Detect which cell encompasses the target text, then output its [x, y] center coordinate. 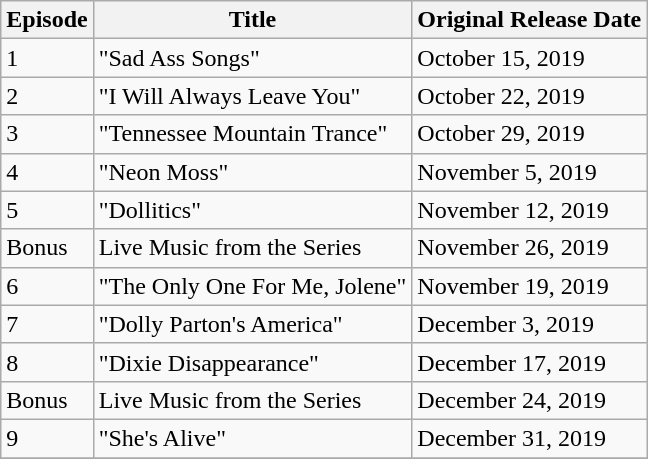
Episode [47, 20]
"Sad Ass Songs" [252, 58]
"Dixie Disappearance" [252, 362]
November 26, 2019 [530, 248]
November 12, 2019 [530, 210]
"I Will Always Leave You" [252, 96]
"Dollitics" [252, 210]
"Tennessee Mountain Trance" [252, 134]
2 [47, 96]
November 5, 2019 [530, 172]
December 31, 2019 [530, 438]
October 15, 2019 [530, 58]
8 [47, 362]
October 29, 2019 [530, 134]
5 [47, 210]
9 [47, 438]
7 [47, 324]
October 22, 2019 [530, 96]
3 [47, 134]
December 3, 2019 [530, 324]
"Neon Moss" [252, 172]
December 24, 2019 [530, 400]
4 [47, 172]
6 [47, 286]
Title [252, 20]
"The Only One For Me, Jolene" [252, 286]
1 [47, 58]
December 17, 2019 [530, 362]
"She's Alive" [252, 438]
"Dolly Parton's America" [252, 324]
Original Release Date [530, 20]
November 19, 2019 [530, 286]
